Capture the cell that displays the provided text and extract its [X, Y] central coordinate. 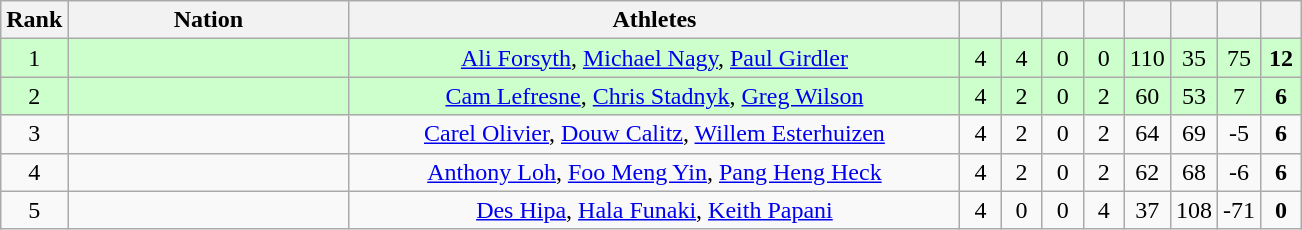
-6 [1238, 172]
Anthony Loh, Foo Meng Yin, Pang Heng Heck [654, 172]
62 [1147, 172]
3 [34, 134]
Carel Olivier, Douw Calitz, Willem Esterhuizen [654, 134]
53 [1194, 96]
Nation [208, 20]
Des Hipa, Hala Funaki, Keith Papani [654, 210]
-71 [1238, 210]
Athletes [654, 20]
7 [1238, 96]
Ali Forsyth, Michael Nagy, Paul Girdler [654, 58]
5 [34, 210]
1 [34, 58]
12 [1282, 58]
75 [1238, 58]
35 [1194, 58]
37 [1147, 210]
-5 [1238, 134]
69 [1194, 134]
110 [1147, 58]
108 [1194, 210]
64 [1147, 134]
Rank [34, 20]
Cam Lefresne, Chris Stadnyk, Greg Wilson [654, 96]
68 [1194, 172]
60 [1147, 96]
